From the cell containing the given text, extract its center point as [X, Y] coordinate. 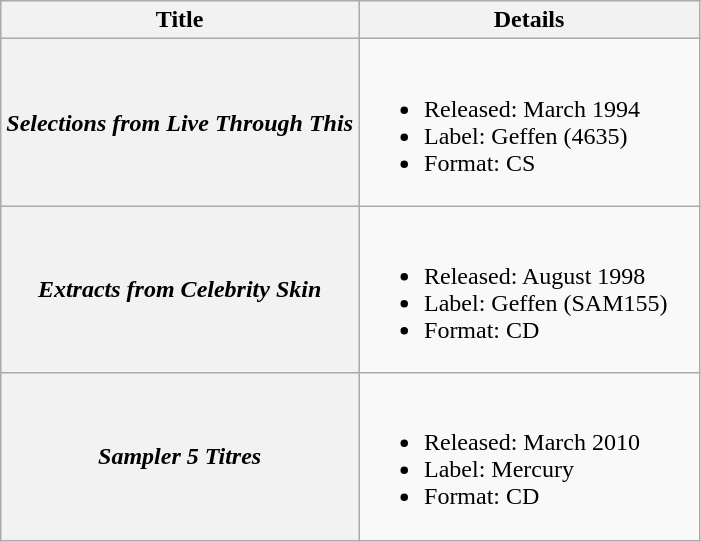
Selections from Live Through This [180, 122]
Title [180, 20]
Extracts from Celebrity Skin [180, 290]
Released: March 2010Label: MercuryFormat: CD [528, 456]
Released: August 1998Label: Geffen (SAM155)Format: CD [528, 290]
Sampler 5 Titres [180, 456]
Details [528, 20]
Released: March 1994Label: Geffen (4635)Format: CS [528, 122]
